For the text-containing cell, return its midpoint in [x, y] coordinate format. 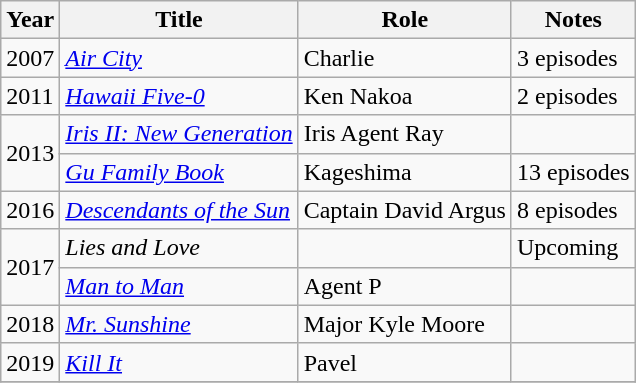
Agent P [404, 286]
Notes [573, 20]
Man to Man [179, 286]
2 episodes [573, 96]
2007 [30, 58]
Upcoming [573, 248]
2016 [30, 210]
Year [30, 20]
Title [179, 20]
2019 [30, 362]
Gu Family Book [179, 172]
2017 [30, 267]
3 episodes [573, 58]
2011 [30, 96]
Hawaii Five-0 [179, 96]
2018 [30, 324]
Kageshima [404, 172]
Descendants of the Sun [179, 210]
Kill It [179, 362]
Mr. Sunshine [179, 324]
Captain David Argus [404, 210]
13 episodes [573, 172]
2013 [30, 153]
Air City [179, 58]
Lies and Love [179, 248]
Charlie [404, 58]
Iris Agent Ray [404, 134]
8 episodes [573, 210]
Role [404, 20]
Major Kyle Moore [404, 324]
Ken Nakoa [404, 96]
Pavel [404, 362]
Iris II: New Generation [179, 134]
